Pinpoint the cell where the given text exists, returning its (X, Y) midpoint coordinate. 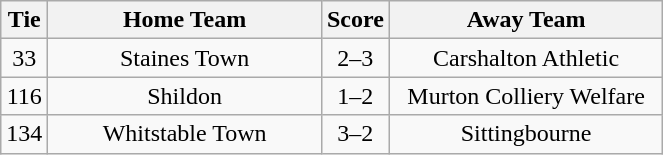
Murton Colliery Welfare (526, 96)
33 (24, 58)
Whitstable Town (185, 134)
Away Team (526, 20)
Tie (24, 20)
116 (24, 96)
134 (24, 134)
Shildon (185, 96)
1–2 (355, 96)
3–2 (355, 134)
Staines Town (185, 58)
Carshalton Athletic (526, 58)
Sittingbourne (526, 134)
Home Team (185, 20)
Score (355, 20)
2–3 (355, 58)
